Locate the cell with the specified text and output its [x, y] center coordinate. 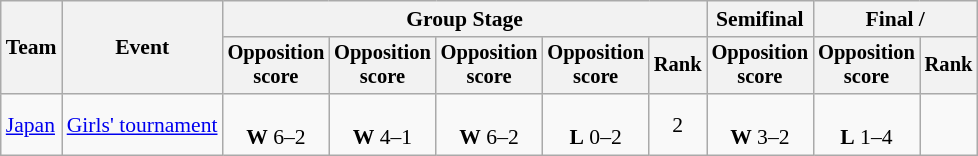
Girls' tournament [142, 124]
2 [678, 124]
W 3–2 [760, 124]
Group Stage [465, 19]
W 4–1 [382, 124]
L 1–4 [866, 124]
Team [32, 48]
Japan [32, 124]
Final / [895, 19]
Semifinal [760, 19]
L 0–2 [596, 124]
Event [142, 48]
